Capture the cell that displays the provided text and extract its (x, y) central coordinate. 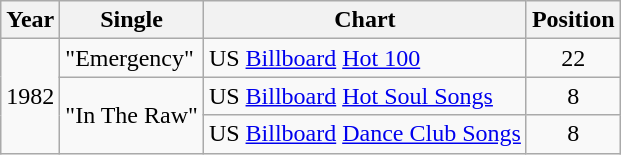
US Billboard Hot Soul Songs (364, 96)
US Billboard Dance Club Songs (364, 134)
US Billboard Hot 100 (364, 58)
22 (573, 58)
"Emergency" (132, 58)
1982 (30, 96)
Year (30, 20)
"In The Raw" (132, 115)
Single (132, 20)
Position (573, 20)
Chart (364, 20)
